Find where the given text appears and provide that cell's center as [x, y] coordinate. 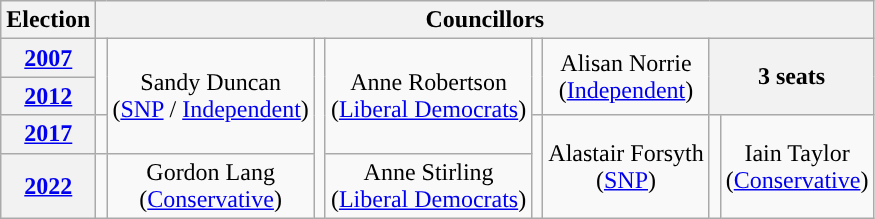
Alastair Forsyth(SNP) [626, 166]
2017 [48, 134]
Anne Robertson(Liberal Democrats) [428, 96]
Election [48, 20]
2022 [48, 186]
2012 [48, 96]
Gordon Lang(Conservative) [210, 186]
Councillors [485, 20]
Anne Stirling(Liberal Democrats) [428, 186]
Sandy Duncan(SNP / Independent) [210, 96]
Iain Taylor(Conservative) [797, 166]
Alisan Norrie(Independent) [626, 77]
3 seats [792, 77]
2007 [48, 58]
